Locate the cell with the specified text and output its (x, y) center coordinate. 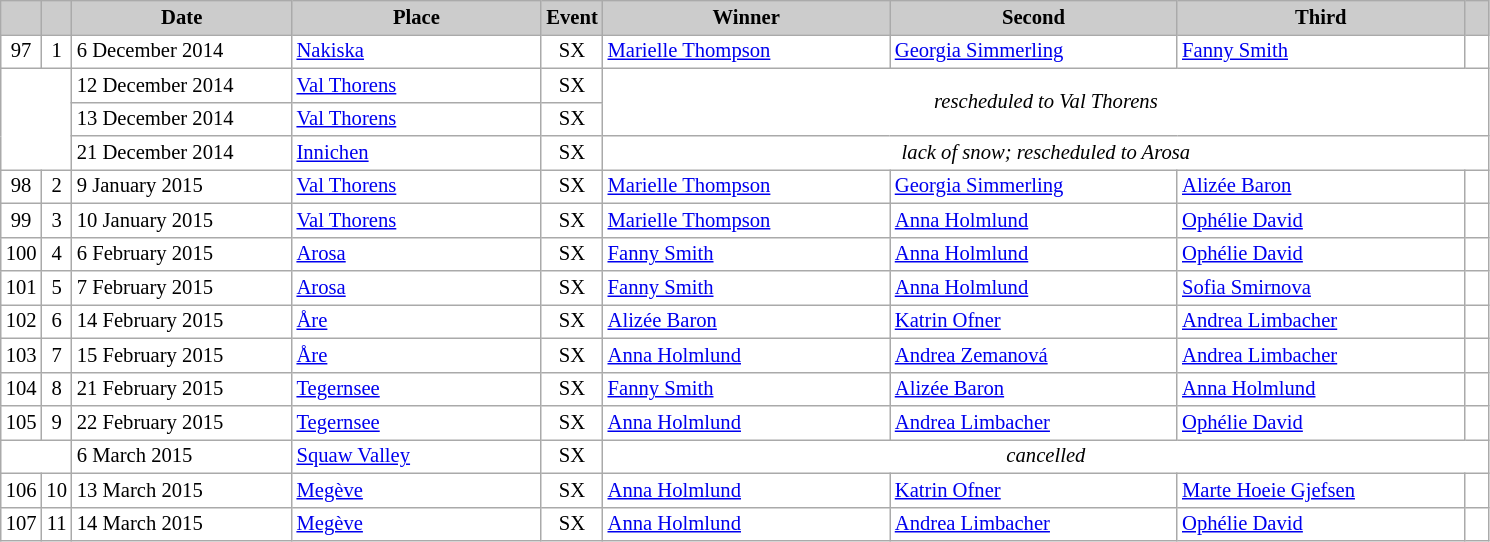
7 (56, 355)
97 (22, 51)
cancelled (1046, 456)
98 (22, 186)
Event (572, 17)
Second (1034, 17)
6 December 2014 (182, 51)
Andrea Zemanová (1034, 355)
101 (22, 287)
6 March 2015 (182, 456)
12 December 2014 (182, 85)
21 February 2015 (182, 389)
1 (56, 51)
102 (22, 321)
lack of snow; rescheduled to Arosa (1046, 153)
99 (22, 220)
13 March 2015 (182, 490)
rescheduled to Val Thorens (1046, 102)
21 December 2014 (182, 153)
14 February 2015 (182, 321)
Place (417, 17)
Third (1320, 17)
4 (56, 254)
6 February 2015 (182, 254)
104 (22, 389)
15 February 2015 (182, 355)
Innichen (417, 153)
Squaw Valley (417, 456)
107 (22, 524)
105 (22, 423)
9 January 2015 (182, 186)
Marte Hoeie Gjefsen (1320, 490)
2 (56, 186)
10 (56, 490)
10 January 2015 (182, 220)
22 February 2015 (182, 423)
8 (56, 389)
Nakiska (417, 51)
6 (56, 321)
13 December 2014 (182, 119)
103 (22, 355)
3 (56, 220)
Sofia Smirnova (1320, 287)
7 February 2015 (182, 287)
106 (22, 490)
Winner (746, 17)
14 March 2015 (182, 524)
9 (56, 423)
5 (56, 287)
100 (22, 254)
Date (182, 17)
11 (56, 524)
